Detect which cell encompasses the target text, then output its (X, Y) center coordinate. 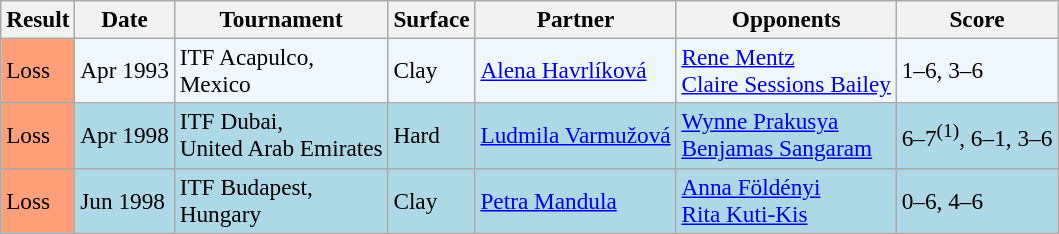
Rene Mentz Claire Sessions Bailey (786, 70)
Apr 1993 (124, 70)
Result (38, 19)
Apr 1998 (124, 136)
Surface (432, 19)
Wynne Prakusya Benjamas Sangaram (786, 136)
Score (976, 19)
6–7(1), 6–1, 3–6 (976, 136)
Partner (576, 19)
Date (124, 19)
Hard (432, 136)
Jun 1998 (124, 200)
Ludmila Varmužová (576, 136)
1–6, 3–6 (976, 70)
ITF Acapulco, Mexico (281, 70)
Alena Havrlíková (576, 70)
0–6, 4–6 (976, 200)
ITF Dubai, United Arab Emirates (281, 136)
Opponents (786, 19)
Petra Mandula (576, 200)
Tournament (281, 19)
ITF Budapest, Hungary (281, 200)
Anna Földényi Rita Kuti-Kis (786, 200)
